Return [x, y] of the center of cell containing provided text 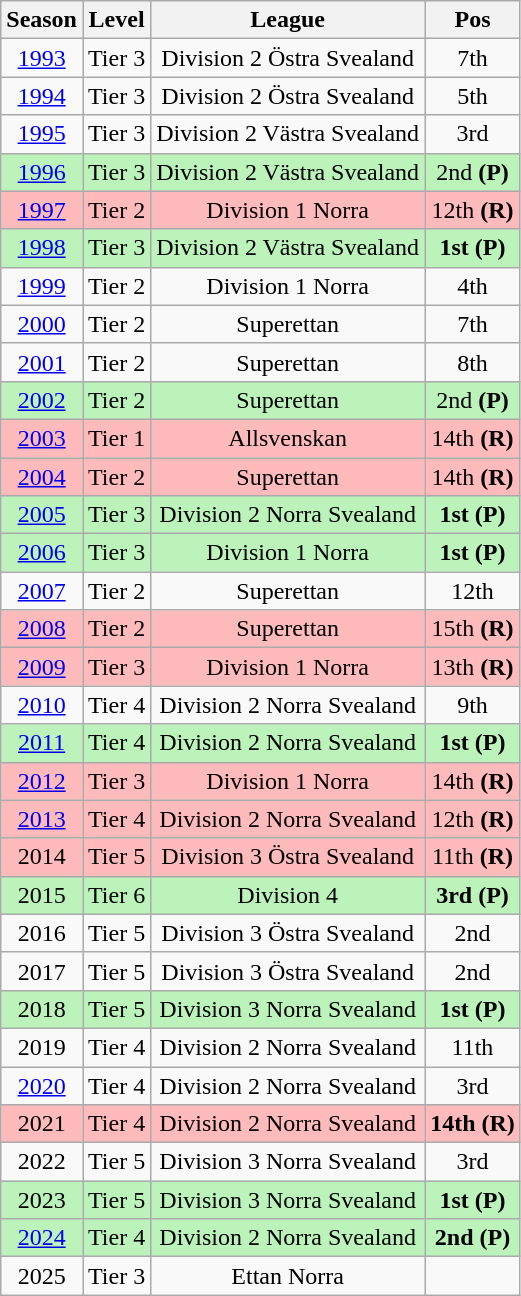
2003 [42, 438]
2007 [42, 591]
Ettan Norra [288, 1276]
15th (R) [473, 629]
4th [473, 286]
2016 [42, 933]
Division 4 [288, 895]
2019 [42, 1047]
2017 [42, 971]
2018 [42, 1009]
2020 [42, 1085]
Pos [473, 20]
1996 [42, 172]
2009 [42, 667]
2004 [42, 477]
1999 [42, 286]
3rd (P) [473, 895]
1994 [42, 96]
13th (R) [473, 667]
Season [42, 20]
12th [473, 591]
5th [473, 96]
2010 [42, 705]
2008 [42, 629]
2014 [42, 857]
2015 [42, 895]
2011 [42, 743]
2023 [42, 1200]
Level [116, 20]
2000 [42, 324]
2025 [42, 1276]
1997 [42, 210]
11th (R) [473, 857]
2006 [42, 553]
1995 [42, 134]
2002 [42, 400]
2012 [42, 781]
1993 [42, 58]
11th [473, 1047]
2013 [42, 819]
2005 [42, 515]
Tier 6 [116, 895]
8th [473, 362]
2021 [42, 1124]
2022 [42, 1162]
Tier 1 [116, 438]
League [288, 20]
9th [473, 705]
Allsvenskan [288, 438]
1998 [42, 248]
2001 [42, 362]
2024 [42, 1238]
